Capture the cell that displays the provided text and extract its (x, y) central coordinate. 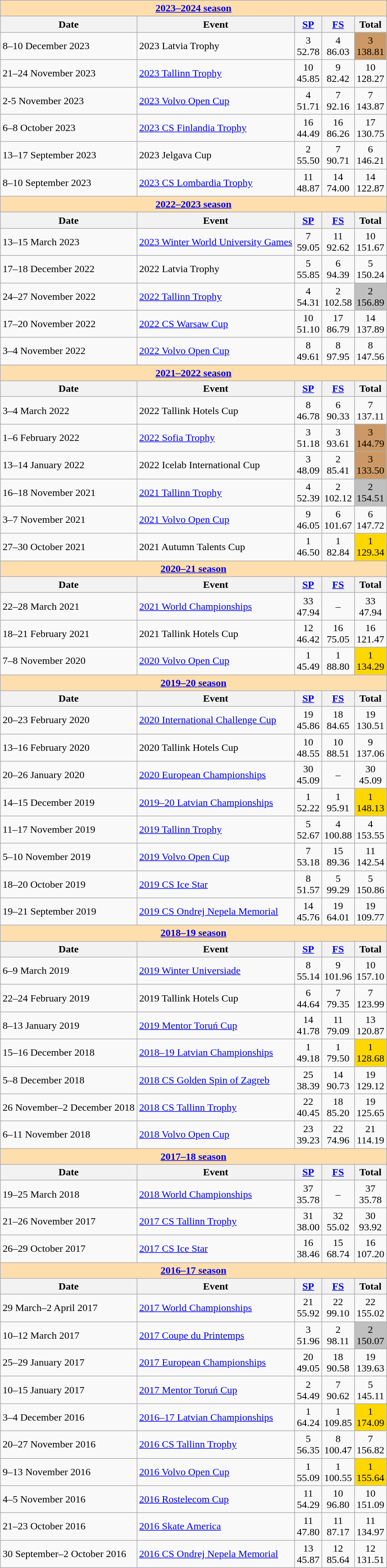
16 38.46 (308, 1249)
1 82.84 (338, 547)
20–26 January 2020 (69, 775)
2023 Winter World University Games (216, 242)
16 121.47 (371, 633)
1 174.09 (371, 1417)
27–30 October 2021 (69, 547)
1 100.55 (338, 1471)
9 82.42 (338, 73)
2021 Volvo Open Cup (216, 520)
4 52.39 (308, 492)
16 107.20 (371, 1249)
2 55.50 (308, 155)
1 46.50 (308, 547)
8 46.78 (308, 411)
1 95.91 (338, 802)
2023 Latvia Trophy (216, 46)
6 147.72 (371, 520)
11 47.80 (308, 1527)
13 120.87 (371, 1025)
2019 Volvo Open Cup (216, 857)
1 128.68 (371, 1052)
16 75.05 (338, 633)
2020 European Championships (216, 775)
2022 Volvo Open Cup (216, 351)
25 38.39 (308, 1080)
14–15 December 2019 (69, 802)
7 143.87 (371, 101)
24–27 November 2022 (69, 296)
11–17 November 2019 (69, 830)
6 101.67 (338, 520)
3–7 November 2021 (69, 520)
32 55.02 (338, 1221)
12 85.64 (338, 1554)
14 74.00 (338, 182)
13–17 September 2023 (69, 155)
22–24 February 2019 (69, 998)
2023 Jelgava Cup (216, 155)
5 56.35 (308, 1445)
8 100.47 (338, 1445)
7 156.82 (371, 1445)
5–10 November 2019 (69, 857)
10 151.09 (371, 1499)
17–18 December 2022 (69, 269)
2018–19 Latvian Championships (216, 1052)
2 54.49 (308, 1390)
2018 World Championships (216, 1194)
17 86.79 (338, 324)
17–20 November 2022 (69, 324)
7 79.35 (338, 998)
1 49.18 (308, 1052)
3 138.81 (371, 46)
22 40.45 (308, 1108)
3 51.18 (308, 438)
16 44.49 (308, 128)
3 52.78 (308, 46)
1 55.09 (308, 1471)
10 48.55 (308, 747)
1 64.24 (308, 1417)
2022 CS Warsaw Cup (216, 324)
2 156.89 (371, 296)
2019 Tallink Hotels Cup (216, 998)
16 86.26 (338, 128)
4 153.55 (371, 830)
18–21 February 2021 (69, 633)
2023 Tallinn Trophy (216, 73)
2017 World Championships (216, 1308)
5 150.86 (371, 884)
1 134.29 (371, 661)
1 109.85 (338, 1417)
13 45.87 (308, 1554)
18 85.20 (338, 1108)
8 49.61 (308, 351)
2018 CS Golden Spin of Zagreb (216, 1080)
4–5 November 2016 (69, 1499)
14 122.87 (371, 182)
2022 Tallinn Trophy (216, 296)
5 99.29 (338, 884)
12 131.51 (371, 1554)
10 45.85 (308, 73)
6 90.33 (338, 411)
3–4 March 2022 (69, 411)
5 52.67 (308, 830)
7 137.11 (371, 411)
2 102.12 (338, 492)
14 90.73 (338, 1080)
2 85.41 (338, 465)
14 41.78 (308, 1025)
18–20 October 2019 (69, 884)
10 128.27 (371, 73)
2022 Icelab International Cup (216, 465)
15 89.36 (338, 857)
2019 CS Ondrej Nepela Memorial (216, 911)
1 129.34 (371, 547)
19 64.01 (338, 911)
16–18 November 2021 (69, 492)
2016–17 Latvian Championships (216, 1417)
2016 Volvo Open Cup (216, 1471)
7 59.05 (308, 242)
8 97.95 (338, 351)
1 52.22 (308, 802)
22 99.10 (338, 1308)
9 137.06 (371, 747)
2022 Tallink Hotels Cup (216, 411)
25–29 January 2017 (69, 1362)
5 55.85 (308, 269)
7 53.18 (308, 857)
19–25 March 2018 (69, 1194)
30 September–2 October 2016 (69, 1554)
2017 CS Tallinn Trophy (216, 1221)
1 45.49 (308, 661)
8–10 December 2023 (69, 46)
3 93.61 (338, 438)
2 150.07 (371, 1335)
11 134.97 (371, 1527)
10 96.80 (338, 1499)
2023–2024 season (193, 8)
21 55.92 (308, 1308)
7 92.16 (338, 101)
8 147.56 (371, 351)
3–4 December 2016 (69, 1417)
26–29 October 2017 (69, 1249)
22–28 March 2021 (69, 606)
14 45.76 (308, 911)
19 109.77 (371, 911)
9 46.05 (308, 520)
6–11 November 2018 (69, 1135)
8 51.57 (308, 884)
2020–21 season (193, 569)
13–16 February 2020 (69, 747)
4 100.88 (338, 830)
4 54.31 (308, 296)
5–8 December 2018 (69, 1080)
19–21 September 2019 (69, 911)
6 44.64 (308, 998)
21–24 November 2023 (69, 73)
29 March–2 April 2017 (69, 1308)
15–16 December 2018 (69, 1052)
2021 Tallinn Trophy (216, 492)
14 137.89 (371, 324)
18 84.65 (338, 721)
19 139.63 (371, 1362)
10 151.67 (371, 242)
2023 CS Lombardia Trophy (216, 182)
2019–20 Latvian Championships (216, 802)
20–27 November 2016 (69, 1445)
2 154.51 (371, 492)
6 146.21 (371, 155)
3 144.79 (371, 438)
1–6 February 2022 (69, 438)
2016 Skate America (216, 1527)
7–8 November 2020 (69, 661)
19 125.65 (371, 1108)
21–23 October 2016 (69, 1527)
6 94.39 (338, 269)
2018 Volvo Open Cup (216, 1135)
8–13 January 2019 (69, 1025)
6–9 March 2019 (69, 971)
8 55.14 (308, 971)
2023 Volvo Open Cup (216, 101)
2020 Volvo Open Cup (216, 661)
13–14 January 2022 (69, 465)
2019 Mentor Toruń Cup (216, 1025)
20–23 February 2020 (69, 721)
1 79.50 (338, 1052)
11 92.62 (338, 242)
4 51.71 (308, 101)
2019 Tallinn Trophy (216, 830)
6–8 October 2023 (69, 128)
19 130.51 (371, 721)
11 79.09 (338, 1025)
2017 European Championships (216, 1362)
10 51.10 (308, 324)
1 155.64 (371, 1471)
2016 CS Tallinn Trophy (216, 1445)
26 November–2 December 2018 (69, 1108)
2017 CS Ice Star (216, 1249)
2017–18 season (193, 1156)
11 142.54 (371, 857)
2019 Winter Universiade (216, 971)
2022–2023 season (193, 204)
15 68.74 (338, 1249)
7 90.62 (338, 1390)
21–26 November 2017 (69, 1221)
2022 Latvia Trophy (216, 269)
3–4 November 2022 (69, 351)
2020 International Challenge Cup (216, 721)
9–13 November 2016 (69, 1471)
2017 Coupe du Printemps (216, 1335)
2022 Sofia Trophy (216, 438)
2019 CS Ice Star (216, 884)
18 90.58 (338, 1362)
31 38.00 (308, 1221)
2021 Tallink Hotels Cup (216, 633)
2019–20 season (193, 682)
22 74.96 (338, 1135)
2021–2022 season (193, 373)
4 86.03 (338, 46)
10 157.10 (371, 971)
10–12 March 2017 (69, 1335)
5 150.24 (371, 269)
2-5 November 2023 (69, 101)
2016–17 season (193, 1270)
10 88.51 (338, 747)
2016 Rostelecom Cup (216, 1499)
12 46.42 (308, 633)
5 145.11 (371, 1390)
2023 CS Finlandia Trophy (216, 128)
22 155.02 (371, 1308)
9 101.96 (338, 971)
7 90.71 (338, 155)
11 87.17 (338, 1527)
19 45.86 (308, 721)
2021 World Championships (216, 606)
2021 Autumn Talents Cup (216, 547)
1 88.80 (338, 661)
2020 Tallink Hotels Cup (216, 747)
2 102.58 (338, 296)
13–15 March 2023 (69, 242)
23 39.23 (308, 1135)
7 123.99 (371, 998)
20 49.05 (308, 1362)
1 148.13 (371, 802)
11 54.29 (308, 1499)
19 129.12 (371, 1080)
10–15 January 2017 (69, 1390)
21 114.19 (371, 1135)
2017 Mentor Toruń Cup (216, 1390)
2016 CS Ondrej Nepela Memorial (216, 1554)
3 51.96 (308, 1335)
8–10 September 2023 (69, 182)
2 98.11 (338, 1335)
11 48.87 (308, 182)
17 130.75 (371, 128)
3 133.50 (371, 465)
2018 CS Tallinn Trophy (216, 1108)
3 48.09 (308, 465)
2018–19 season (193, 933)
30 93.92 (371, 1221)
